Capture the cell that displays the provided text and extract its (X, Y) central coordinate. 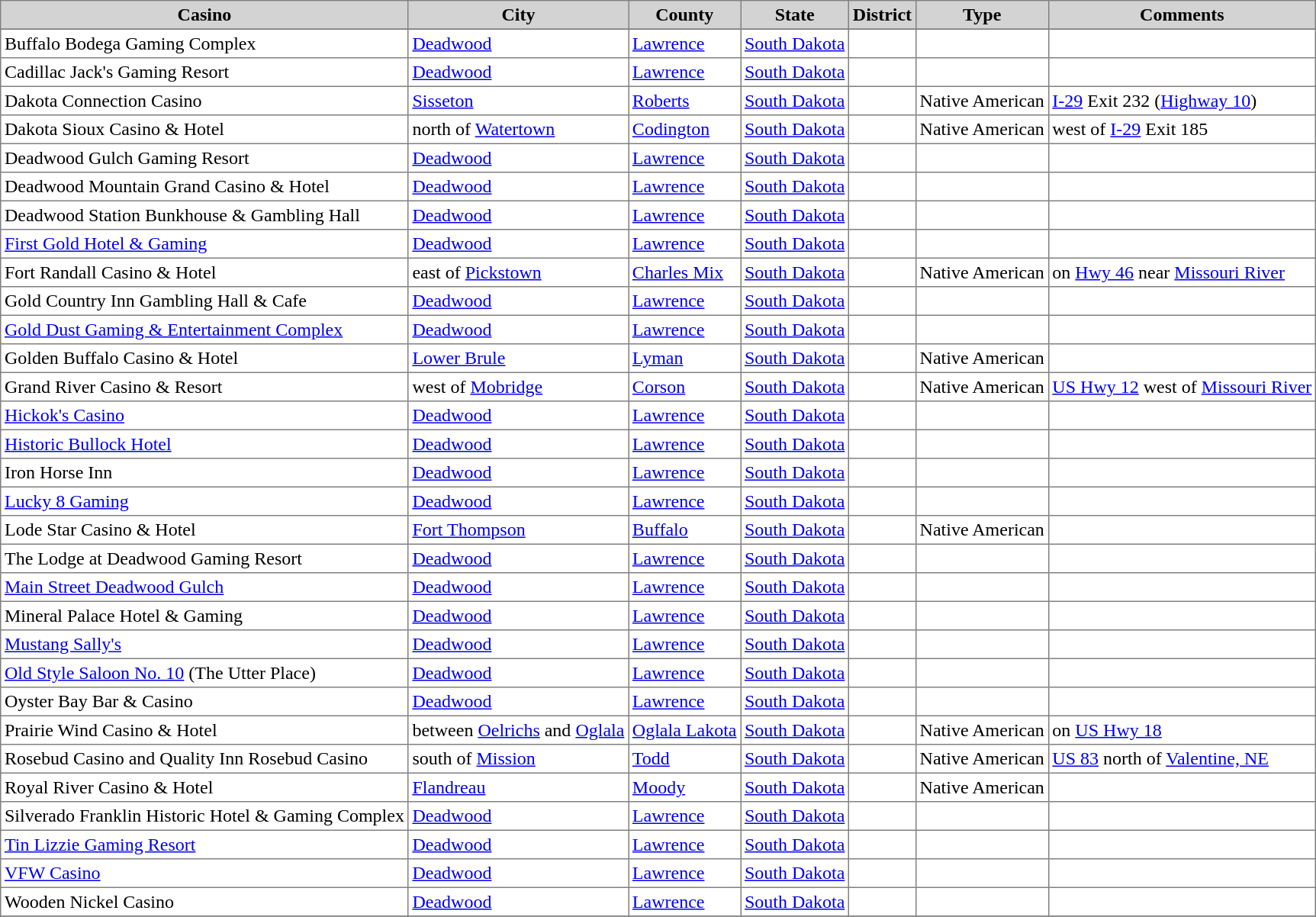
north of Watertown (518, 130)
Old Style Saloon No. 10 (The Utter Place) (204, 673)
Gold Country Inn Gambling Hall & Cafe (204, 301)
west of Mobridge (518, 387)
Deadwood Gulch Gaming Resort (204, 158)
Roberts (685, 101)
Gold Dust Gaming & Entertainment Complex (204, 330)
Comments (1182, 15)
Lode Star Casino & Hotel (204, 530)
Todd (685, 759)
Dakota Sioux Casino & Hotel (204, 130)
Cadillac Jack's Gaming Resort (204, 72)
County (685, 15)
Iron Horse Inn (204, 473)
Mineral Palace Hotel & Gaming (204, 616)
First Gold Hotel & Gaming (204, 244)
Fort Randall Casino & Hotel (204, 272)
US 83 north of Valentine, NE (1182, 759)
Main Street Deadwood Gulch (204, 587)
Royal River Casino & Hotel (204, 787)
east of Pickstown (518, 272)
Type (982, 15)
Buffalo Bodega Gaming Complex (204, 43)
west of I-29 Exit 185 (1182, 130)
I-29 Exit 232 (Highway 10) (1182, 101)
on Hwy 46 near Missouri River (1182, 272)
Fort Thompson (518, 530)
City (518, 15)
State (795, 15)
Sisseton (518, 101)
between Oelrichs and Oglala (518, 730)
Historic Bullock Hotel (204, 444)
Corson (685, 387)
Wooden Nickel Casino (204, 902)
Buffalo (685, 530)
District (883, 15)
Oglala Lakota (685, 730)
Silverado Franklin Historic Hotel & Gaming Complex (204, 816)
Lyman (685, 359)
Prairie Wind Casino & Hotel (204, 730)
Hickok's Casino (204, 416)
Deadwood Mountain Grand Casino & Hotel (204, 187)
Deadwood Station Bunkhouse & Gambling Hall (204, 215)
on US Hwy 18 (1182, 730)
US Hwy 12 west of Missouri River (1182, 387)
Codington (685, 130)
The Lodge at Deadwood Gaming Resort (204, 558)
Lower Brule (518, 359)
Flandreau (518, 787)
Lucky 8 Gaming (204, 501)
Rosebud Casino and Quality Inn Rosebud Casino (204, 759)
Charles Mix (685, 272)
Grand River Casino & Resort (204, 387)
south of Mission (518, 759)
Oyster Bay Bar & Casino (204, 702)
VFW Casino (204, 874)
Casino (204, 15)
Mustang Sally's (204, 645)
Tin Lizzie Gaming Resort (204, 845)
Dakota Connection Casino (204, 101)
Golden Buffalo Casino & Hotel (204, 359)
Moody (685, 787)
